Provide the (x, y) coordinate of the cell's center where the given text is located.  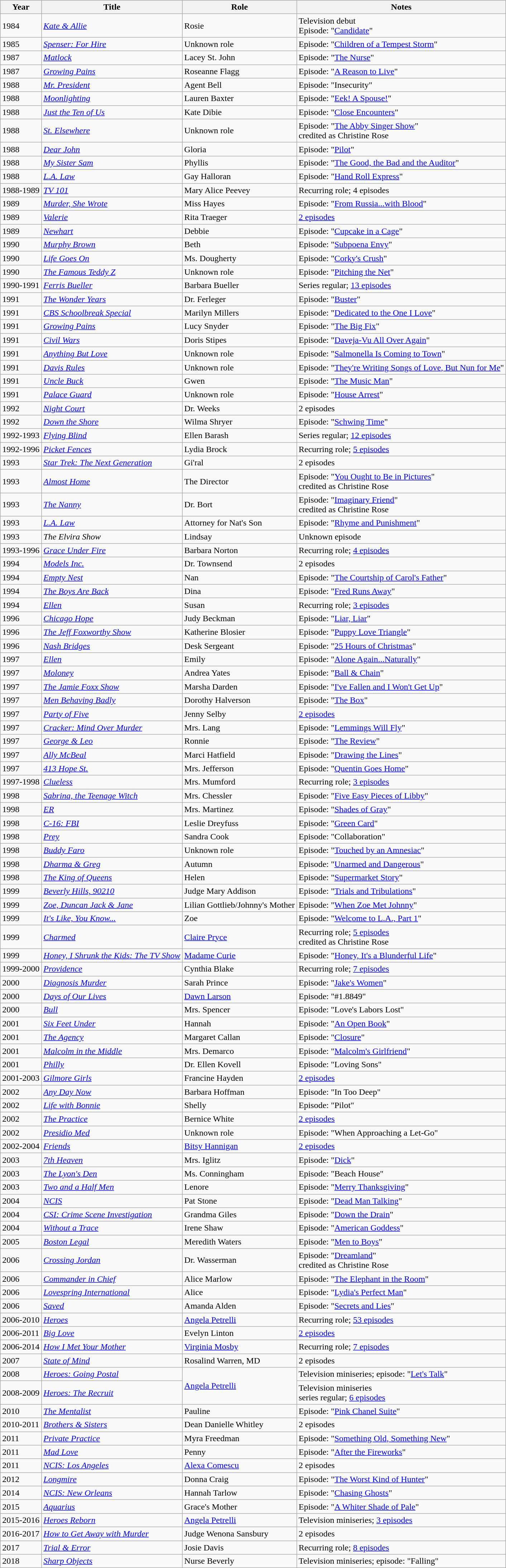
Lacey St. John (239, 58)
Judge Wenona Sansbury (239, 1534)
Gilmore Girls (112, 1078)
7th Heaven (112, 1160)
Episode: "Malcolm's Girlfriend" (401, 1051)
Mrs. Demarco (239, 1051)
Clueless (112, 782)
Anything But Love (112, 354)
Models Inc. (112, 564)
Dina (239, 591)
Marsha Darden (239, 687)
Bitsy Hannigan (239, 1146)
Episode: "Beach House" (401, 1174)
My Sister Sam (112, 163)
Episode: "An Open Book" (401, 1023)
Episode: "Welcome to L.A., Part 1" (401, 919)
NCIS: New Orleans (112, 1493)
Episode: "Jake's Women" (401, 983)
Episode: "Supermarket Story" (401, 878)
Ally McBeal (112, 755)
Providence (112, 969)
How to Get Away with Murder (112, 1534)
State of Mind (112, 1361)
Year (21, 7)
Ronnie (239, 741)
Charmed (112, 937)
Dear John (112, 149)
Madame Curie (239, 955)
1997-1998 (21, 782)
Episode: "The Big Fix" (401, 326)
Episode: "Closure" (401, 1037)
The Wonder Years (112, 299)
Lilian Gottlieb/Johnny's Mother (239, 905)
Grace Under Fire (112, 550)
Mr. President (112, 85)
Sandra Cook (239, 836)
Episode: "Quentin Goes Home" (401, 768)
Judy Beckman (239, 618)
Any Day Now (112, 1092)
Uncle Buck (112, 381)
2008 (21, 1374)
CSI: Crime Scene Investigation (112, 1214)
How I Met Your Mother (112, 1347)
Lovespring International (112, 1292)
Dr. Ellen Kovell (239, 1064)
Episode: "The Box" (401, 700)
Mad Love (112, 1452)
Claire Pryce (239, 937)
Alexa Comescu (239, 1466)
The Elvira Show (112, 537)
Unknown episode (401, 537)
Role (239, 7)
2010 (21, 1411)
Alice Marlow (239, 1279)
The Nanny (112, 504)
Valerie (112, 217)
Recurring role; 53 episodes (401, 1319)
Dawn Larson (239, 996)
Agent Bell (239, 85)
Dr. Wasserman (239, 1260)
Mrs. Chessler (239, 796)
Marilyn Millers (239, 313)
Mrs. Lang (239, 728)
Sabrina, the Teenage Witch (112, 796)
Spenser: For Hire (112, 44)
Episode: "Love's Labors Lost" (401, 1010)
Episode: "They're Writing Songs of Love, But Nun for Me" (401, 367)
Title (112, 7)
Episode: "Dead Man Talking" (401, 1201)
Saved (112, 1306)
Episode: "Secrets and Lies" (401, 1306)
Two and a Half Men (112, 1187)
Gloria (239, 149)
Life with Bonnie (112, 1106)
Shelly (239, 1106)
2010-2011 (21, 1425)
Chicago Hope (112, 618)
2014 (21, 1493)
Men Behaving Badly (112, 700)
St. Elsewhere (112, 130)
The Boys Are Back (112, 591)
Dr. Weeks (239, 408)
2007 (21, 1361)
Picket Fences (112, 449)
Lindsay (239, 537)
Prey (112, 836)
Just the Ten of Us (112, 112)
Heroes: The Recruit (112, 1393)
Barbara Hoffman (239, 1092)
Rosie (239, 26)
Episode: "Buster" (401, 299)
Episode: "The Elephant in the Room" (401, 1279)
Myra Freedman (239, 1438)
Episode: "Dick" (401, 1160)
Bull (112, 1010)
Moonlighting (112, 99)
Philly (112, 1064)
Kate Dibie (239, 112)
Recurring role; 5 episodes (401, 449)
1985 (21, 44)
It's Like, You Know... (112, 919)
Mrs. Mumford (239, 782)
Kate & Allie (112, 26)
The Practice (112, 1119)
Episode: "Green Card" (401, 823)
Meredith Waters (239, 1242)
The Jeff Foxworthy Show (112, 632)
Friends (112, 1146)
Diagnosis Murder (112, 983)
Episode: "After the Fireworks" (401, 1452)
Dr. Bort (239, 504)
Autumn (239, 864)
Series regular; 12 episodes (401, 436)
Grandma Giles (239, 1214)
Malcolm in the Middle (112, 1051)
413 Hope St. (112, 768)
Episode: "Puppy Love Triangle" (401, 632)
Beth (239, 245)
Series regular; 13 episodes (401, 286)
Gwen (239, 381)
Davis Rules (112, 367)
Dr. Ferleger (239, 299)
Susan (239, 605)
NCIS: Los Angeles (112, 1466)
Dorothy Halverson (239, 700)
1993-1996 (21, 550)
Barbara Bueller (239, 286)
Episode: "Merry Thanksgiving" (401, 1187)
Episode: "Schwing Time" (401, 422)
Murder, She Wrote (112, 204)
Ms. Conningham (239, 1174)
2006-2010 (21, 1319)
Crossing Jordan (112, 1260)
Leslie Dreyfuss (239, 823)
Judge Mary Addison (239, 891)
Wilma Shryer (239, 422)
Murphy Brown (112, 245)
ER (112, 809)
Honey, I Shrunk the Kids: The TV Show (112, 955)
2012 (21, 1479)
Rita Traeger (239, 217)
2006-2014 (21, 1347)
Desk Sergeant (239, 646)
Episode: "Pink Chanel Suite" (401, 1411)
Episode: "The Music Man" (401, 381)
Zoe, Duncan Jack & Jane (112, 905)
Heroes Reborn (112, 1520)
Newhart (112, 231)
Television debutEpisode: "Candidate" (401, 26)
Palace Guard (112, 394)
Cynthia Blake (239, 969)
Aquarius (112, 1506)
Episode: "Down the Drain" (401, 1214)
1990-1991 (21, 286)
Episode: "The Review" (401, 741)
Episode: "When Approaching a Let-Go" (401, 1133)
Episode: "A Whiter Shade of Pale" (401, 1506)
Episode: "Children of a Tempest Storm" (401, 44)
Virginia Mosby (239, 1347)
Episode: "Fred Runs Away" (401, 591)
Miss Hayes (239, 204)
George & Leo (112, 741)
Presidio Med (112, 1133)
Emily (239, 660)
1984 (21, 26)
Night Court (112, 408)
Days of Our Lives (112, 996)
The Famous Teddy Z (112, 272)
Dean Danielle Whitley (239, 1425)
Episode: "Collaboration" (401, 836)
NCIS (112, 1201)
2017 (21, 1547)
Episode: "Daveja-Vu All Over Again" (401, 340)
Donna Craig (239, 1479)
Irene Shaw (239, 1228)
2006-2011 (21, 1333)
Television miniseriesseries regular; 6 episodes (401, 1393)
Commander in Chief (112, 1279)
Andrea Yates (239, 673)
Episode: "Liar, Liar" (401, 618)
Sharp Objects (112, 1561)
Episode: "Men to Boys" (401, 1242)
Recurring role; 8 episodes (401, 1547)
Attorney for Nat's Son (239, 523)
Nurse Beverly (239, 1561)
Episode: "Lydia's Perfect Man" (401, 1292)
Episode: "The Good, the Bad and the Auditor" (401, 163)
The Lyon's Den (112, 1174)
Episode: "Subpoena Envy" (401, 245)
Episode: "You Ought to Be in Pictures"credited as Christine Rose (401, 481)
Episode: "Insecurity" (401, 85)
Mrs. Iglitz (239, 1160)
Empty Nest (112, 577)
Television miniseries; episode: "Falling" (401, 1561)
Flying Blind (112, 436)
Mrs. Martinez (239, 809)
Episode: "The Abby Singer Show"credited as Christine Rose (401, 130)
Civil Wars (112, 340)
Episode: "The Worst Kind of Hunter" (401, 1479)
Evelyn Linton (239, 1333)
Alice (239, 1292)
Longmire (112, 1479)
Episode: "Dedicated to the One I Love" (401, 313)
Brothers & Sisters (112, 1425)
Episode: "Rhyme and Punishment" (401, 523)
Lauren Baxter (239, 99)
The Mentalist (112, 1411)
2018 (21, 1561)
Gay Halloran (239, 176)
Episode: "House Arrest" (401, 394)
Matlock (112, 58)
Barbara Norton (239, 550)
C-16: FBI (112, 823)
Episode: "American Goddess" (401, 1228)
Grace's Mother (239, 1506)
Episode: "Close Encounters" (401, 112)
1999-2000 (21, 969)
Nan (239, 577)
The Agency (112, 1037)
Hannah Tarlow (239, 1493)
Episode: "Alone Again...Naturally" (401, 660)
2002-2004 (21, 1146)
Lenore (239, 1187)
Debbie (239, 231)
2015-2016 (21, 1520)
Katherine Blosier (239, 632)
Cracker: Mind Over Murder (112, 728)
2005 (21, 1242)
Episode: "#1.8849" (401, 996)
1992-1996 (21, 449)
Episode: "In Too Deep" (401, 1092)
Episode: "From Russia...with Blood" (401, 204)
Star Trek: The Next Generation (112, 463)
Episode: "Five Easy Pieces of Libby" (401, 796)
Episode: "Eek! A Spouse!" (401, 99)
Boston Legal (112, 1242)
Francine Hayden (239, 1078)
TV 101 (112, 190)
Jenny Selby (239, 714)
Episode: "Chasing Ghosts" (401, 1493)
Amanda Alden (239, 1306)
Josie Davis (239, 1547)
Beverly Hills, 90210 (112, 891)
Episode: "Trials and Tribulations" (401, 891)
Private Practice (112, 1438)
Episode: "Hand Roll Express" (401, 176)
Hannah (239, 1023)
CBS Schoolbreak Special (112, 313)
1992-1993 (21, 436)
Episode: "Touched by an Amnesiac" (401, 850)
2001-2003 (21, 1078)
Helen (239, 878)
Episode: "Ball & Chain" (401, 673)
Episode: "Unarmed and Dangerous" (401, 864)
Roseanne Flagg (239, 71)
Sarah Prince (239, 983)
Episode: "Loving Sons" (401, 1064)
Lydia Brock (239, 449)
Moloney (112, 673)
Episode: "The Courtship of Carol's Father" (401, 577)
Episode: "Dreamland"credited as Christine Rose (401, 1260)
Episode: "Honey, It's a Blunderful Life" (401, 955)
Margaret Callan (239, 1037)
2015 (21, 1506)
Dr. Townsend (239, 564)
Penny (239, 1452)
Episode: "Something Old, Something New" (401, 1438)
Big Love (112, 1333)
Episode: "Salmonella Is Coming to Town" (401, 354)
Ms. Dougherty (239, 258)
Buddy Faro (112, 850)
Phyllis (239, 163)
Episode: "Corky's Crush" (401, 258)
1988-1989 (21, 190)
Zoe (239, 919)
Ellen Barash (239, 436)
Episode: "Imaginary Friend"credited as Christine Rose (401, 504)
Mrs. Spencer (239, 1010)
Life Goes On (112, 258)
Episode: "Drawing the Lines" (401, 755)
The Jamie Foxx Show (112, 687)
Episode: "A Reason to Live" (401, 71)
2016-2017 (21, 1534)
Trial & Error (112, 1547)
Dharma & Greg (112, 864)
Episode: "The Nurse" (401, 58)
Episode: "Cupcake in a Cage" (401, 231)
Heroes (112, 1319)
Episode: "I've Fallen and I Won't Get Up" (401, 687)
Ferris Bueller (112, 286)
Episode: "Lemmings Will Fly" (401, 728)
Pauline (239, 1411)
Gi'ral (239, 463)
Episode: "Shades of Gray" (401, 809)
2008-2009 (21, 1393)
Without a Trace (112, 1228)
Episode: "25 Hours of Christmas" (401, 646)
Notes (401, 7)
The Director (239, 481)
Episode: "When Zoe Met Johnny" (401, 905)
Episode: "Pitching the Net" (401, 272)
Mrs. Jefferson (239, 768)
Party of Five (112, 714)
Marci Hatfield (239, 755)
Down the Shore (112, 422)
Television miniseries; episode: "Let's Talk" (401, 1374)
Almost Home (112, 481)
Six Feet Under (112, 1023)
Mary Alice Peevey (239, 190)
Heroes: Going Postal (112, 1374)
Doris Stipes (239, 340)
Pat Stone (239, 1201)
Lucy Snyder (239, 326)
Television miniseries; 3 episodes (401, 1520)
Recurring role; 5 episodescredited as Christine Rose (401, 937)
Rosalind Warren, MD (239, 1361)
The King of Queens (112, 878)
Nash Bridges (112, 646)
Bernice White (239, 1119)
